Capture the cell that displays the provided text and extract its [X, Y] central coordinate. 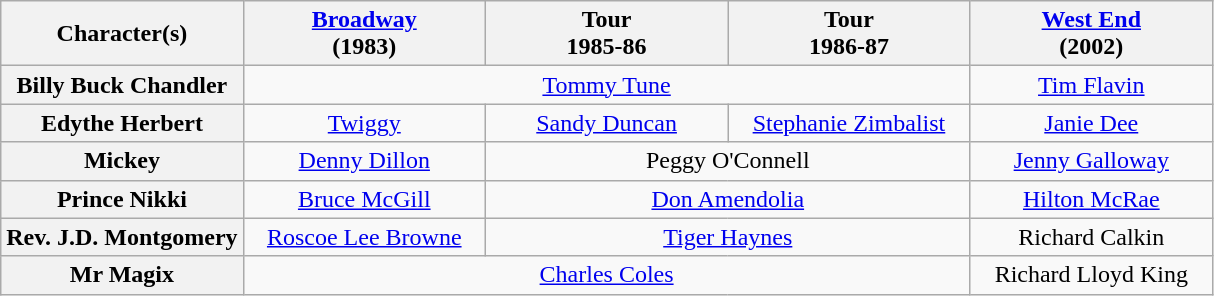
Mr Magix [122, 275]
Charles Coles [606, 275]
Stephanie Zimbalist [849, 123]
Janie Dee [1091, 123]
Mickey [122, 161]
Hilton McRae [1091, 199]
Character(s) [122, 34]
Tiger Haynes [728, 237]
Tim Flavin [1091, 85]
Prince Nikki [122, 199]
Don Amendolia [728, 199]
Denny Dillon [364, 161]
West End(2002) [1091, 34]
Twiggy [364, 123]
Bruce McGill [364, 199]
Richard Lloyd King [1091, 275]
Sandy Duncan [606, 123]
Broadway(1983) [364, 34]
Richard Calkin [1091, 237]
Edythe Herbert [122, 123]
Tommy Tune [606, 85]
Rev. J.D. Montgomery [122, 237]
Tour1985-86 [606, 34]
Jenny Galloway [1091, 161]
Peggy O'Connell [728, 161]
Billy Buck Chandler [122, 85]
Roscoe Lee Browne [364, 237]
Tour1986-87 [849, 34]
